Provide the (x, y) coordinate of the cell's center where the given text is located.  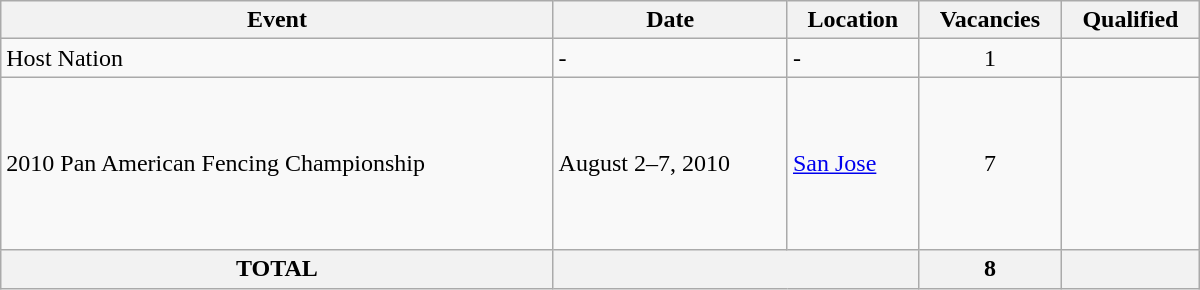
TOTAL (277, 269)
Location (852, 20)
1 (990, 58)
Qualified (1131, 20)
2010 Pan American Fencing Championship (277, 164)
8 (990, 269)
Host Nation (277, 58)
Date (670, 20)
Event (277, 20)
7 (990, 164)
Vacancies (990, 20)
San Jose (852, 164)
August 2–7, 2010 (670, 164)
